For the text-containing cell, return its midpoint in [X, Y] coordinate format. 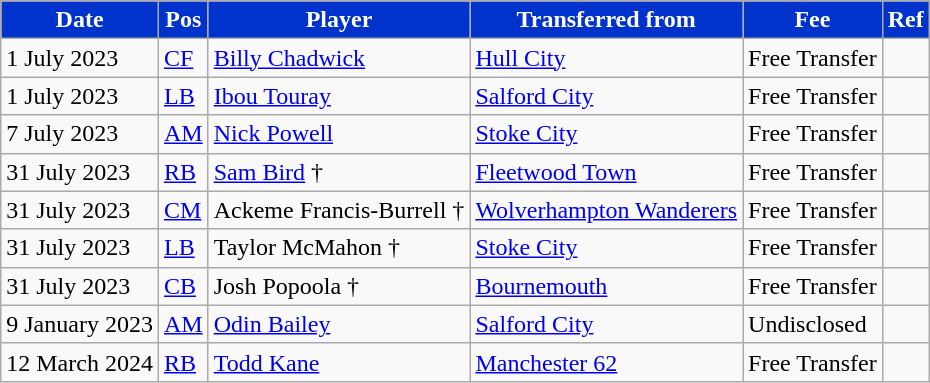
Sam Bird † [339, 172]
Todd Kane [339, 362]
Billy Chadwick [339, 58]
Manchester 62 [606, 362]
Nick Powell [339, 134]
12 March 2024 [80, 362]
Ibou Touray [339, 96]
Pos [183, 20]
Date [80, 20]
Wolverhampton Wanderers [606, 210]
Josh Popoola † [339, 286]
Ackeme Francis-Burrell † [339, 210]
CM [183, 210]
Undisclosed [813, 324]
CB [183, 286]
Player [339, 20]
Hull City [606, 58]
Fleetwood Town [606, 172]
Taylor McMahon † [339, 248]
9 January 2023 [80, 324]
Ref [906, 20]
7 July 2023 [80, 134]
Odin Bailey [339, 324]
CF [183, 58]
Transferred from [606, 20]
Bournemouth [606, 286]
Fee [813, 20]
